Return [x, y] of the center of cell containing provided text 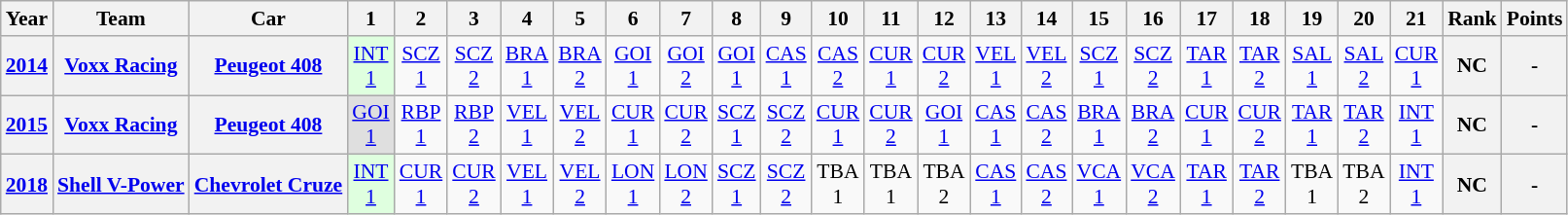
9 [786, 18]
2014 [27, 66]
15 [1098, 18]
8 [737, 18]
12 [945, 18]
Points [1535, 18]
LON1 [634, 185]
20 [1363, 18]
6 [634, 18]
5 [579, 18]
13 [995, 18]
Shell V-Power [121, 185]
1 [370, 18]
21 [1417, 18]
3 [474, 18]
4 [527, 18]
SAL2 [1363, 66]
Year [27, 18]
2018 [27, 185]
VCA2 [1153, 185]
Team [121, 18]
14 [1046, 18]
17 [1207, 18]
11 [890, 18]
GOI2 [686, 66]
2 [422, 18]
Rank [1472, 18]
7 [686, 18]
SAL1 [1312, 66]
18 [1260, 18]
10 [838, 18]
RBP2 [474, 125]
19 [1312, 18]
16 [1153, 18]
Chevrolet Cruze [268, 185]
Car [268, 18]
2015 [27, 125]
VCA1 [1098, 185]
RBP1 [422, 125]
LON2 [686, 185]
